Identify which cell holds the provided text, then report its (x, y) central coordinate. 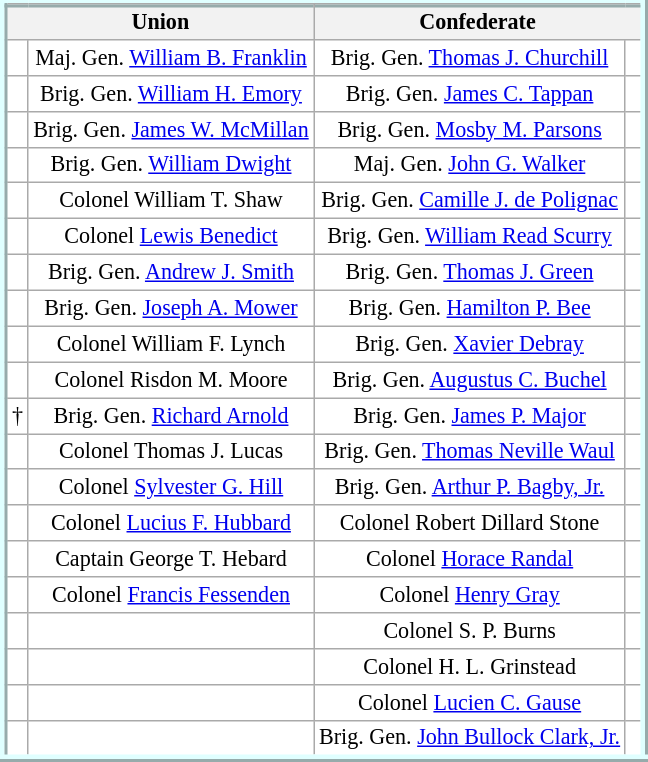
Colonel S. P. Burns (470, 630)
Colonel William F. Lynch (171, 344)
Brig. Gen. William Dwight (171, 165)
Maj. Gen. John G. Walker (470, 165)
Colonel Thomas J. Lucas (171, 451)
Colonel Lucien C. Gause (470, 702)
Brig. Gen. Andrew J. Smith (171, 272)
Brig. Gen. John Bullock Clark, Jr. (470, 740)
Brig. Gen. Joseph A. Mower (171, 308)
Union (159, 21)
† (16, 415)
Brig. Gen. William H. Emory (171, 93)
Brig. Gen. Camille J. de Polignac (470, 201)
Colonel Risdon M. Moore (171, 380)
Brig. Gen. Hamilton P. Bee (470, 308)
Colonel Robert Dillard Stone (470, 523)
Colonel H. L. Grinstead (470, 666)
Colonel Lucius F. Hubbard (171, 523)
Brig. Gen. Richard Arnold (171, 415)
Brig. Gen. James C. Tappan (470, 93)
Brig. Gen. James W. McMillan (171, 129)
Colonel Sylvester G. Hill (171, 487)
Brig. Gen. Xavier Debray (470, 344)
Brig. Gen. Augustus C. Buchel (470, 380)
Brig. Gen. Arthur P. Bagby, Jr. (470, 487)
Colonel Henry Gray (470, 594)
Brig. Gen. Thomas J. Green (470, 272)
Brig. Gen. Thomas Neville Waul (470, 451)
Colonel Lewis Benedict (171, 236)
Brig. Gen. William Read Scurry (470, 236)
Maj. Gen. William B. Franklin (171, 57)
Brig. Gen. Thomas J. Churchill (470, 57)
Captain George T. Hebard (171, 559)
Brig. Gen. Mosby M. Parsons (470, 129)
Colonel William T. Shaw (171, 201)
Confederate (479, 21)
Colonel Francis Fessenden (171, 594)
Colonel Horace Randal (470, 559)
Brig. Gen. James P. Major (470, 415)
